Detect which cell encompasses the target text, then output its (X, Y) center coordinate. 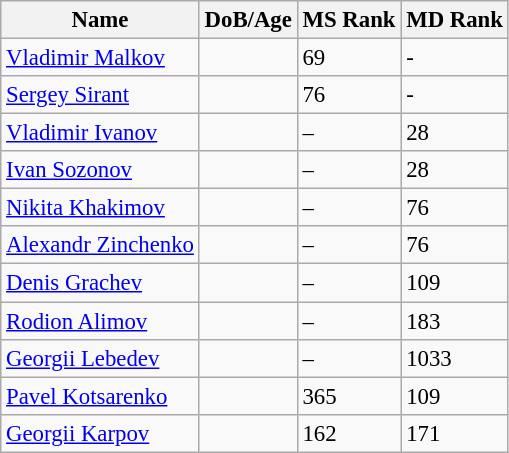
Sergey Sirant (100, 95)
171 (454, 433)
Rodion Alimov (100, 321)
Nikita Khakimov (100, 208)
MD Rank (454, 20)
Ivan Sozonov (100, 170)
Denis Grachev (100, 283)
Pavel Kotsarenko (100, 396)
69 (349, 58)
Georgii Karpov (100, 433)
Alexandr Zinchenko (100, 245)
1033 (454, 358)
Name (100, 20)
365 (349, 396)
162 (349, 433)
MS Rank (349, 20)
Vladimir Malkov (100, 58)
Georgii Lebedev (100, 358)
DoB/Age (248, 20)
183 (454, 321)
Vladimir Ivanov (100, 133)
